Return the (x, y) coordinate for the center point of the cell that contains the specified text.  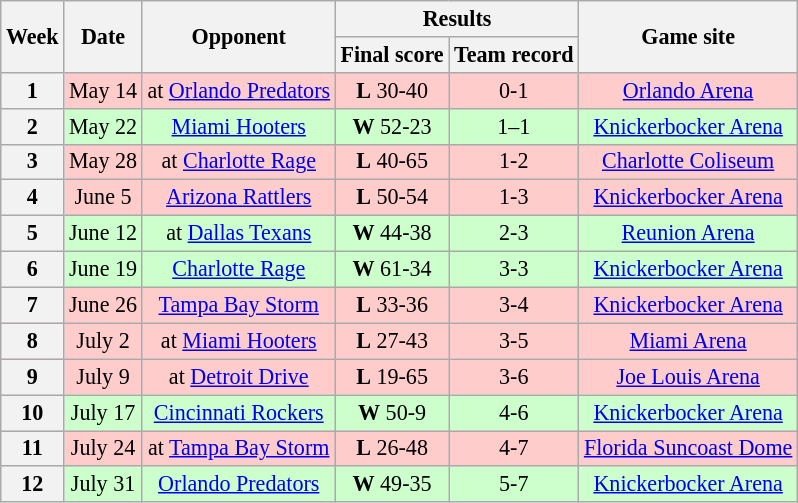
7 (32, 305)
Week (32, 36)
May 22 (103, 126)
at Detroit Drive (238, 377)
3-6 (514, 377)
5 (32, 233)
Charlotte Rage (238, 269)
L 50-54 (392, 198)
Results (456, 18)
2-3 (514, 233)
Florida Suncoast Dome (688, 448)
Final score (392, 54)
L 33-36 (392, 305)
May 28 (103, 162)
3-3 (514, 269)
Joe Louis Arena (688, 377)
Miami Hooters (238, 126)
Arizona Rattlers (238, 198)
W 52-23 (392, 126)
Cincinnati Rockers (238, 412)
July 9 (103, 377)
L 27-43 (392, 341)
6 (32, 269)
Date (103, 36)
at Charlotte Rage (238, 162)
1-2 (514, 162)
at Dallas Texans (238, 233)
Opponent (238, 36)
11 (32, 448)
5-7 (514, 484)
Game site (688, 36)
10 (32, 412)
June 19 (103, 269)
3-4 (514, 305)
L 40-65 (392, 162)
1-3 (514, 198)
Orlando Predators (238, 484)
12 (32, 484)
3-5 (514, 341)
June 12 (103, 233)
W 44-38 (392, 233)
L 26-48 (392, 448)
1 (32, 90)
July 17 (103, 412)
Charlotte Coliseum (688, 162)
Reunion Arena (688, 233)
July 24 (103, 448)
9 (32, 377)
July 2 (103, 341)
Miami Arena (688, 341)
at Orlando Predators (238, 90)
L 19-65 (392, 377)
June 5 (103, 198)
4-6 (514, 412)
4-7 (514, 448)
L 30-40 (392, 90)
Tampa Bay Storm (238, 305)
W 49-35 (392, 484)
1–1 (514, 126)
Orlando Arena (688, 90)
at Tampa Bay Storm (238, 448)
8 (32, 341)
3 (32, 162)
July 31 (103, 484)
0-1 (514, 90)
W 61-34 (392, 269)
W 50-9 (392, 412)
4 (32, 198)
June 26 (103, 305)
at Miami Hooters (238, 341)
2 (32, 126)
May 14 (103, 90)
Team record (514, 54)
